Determine the (x, y) coordinate at the center of the cell enclosing the given text.  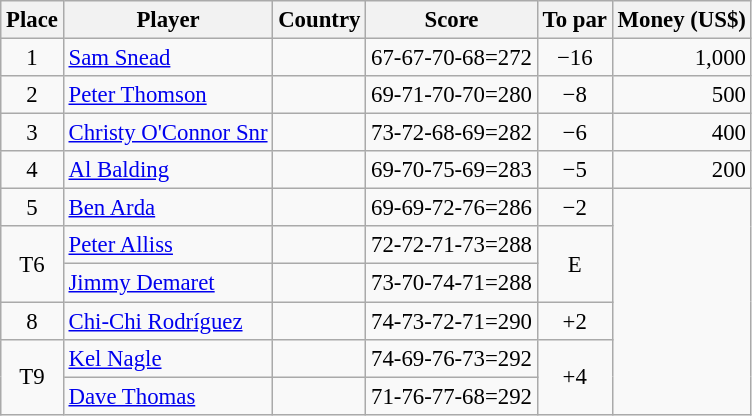
400 (682, 133)
Country (320, 20)
−6 (574, 133)
8 (32, 321)
4 (32, 170)
1,000 (682, 58)
5 (32, 208)
−2 (574, 208)
500 (682, 95)
Score (452, 20)
−16 (574, 58)
Dave Thomas (168, 396)
67-67-70-68=272 (452, 58)
2 (32, 95)
Kel Nagle (168, 358)
1 (32, 58)
200 (682, 170)
To par (574, 20)
E (574, 264)
69-71-70-70=280 (452, 95)
73-72-68-69=282 (452, 133)
Chi-Chi Rodríguez (168, 321)
74-69-76-73=292 (452, 358)
Player (168, 20)
Money (US$) (682, 20)
Jimmy Demaret (168, 283)
Sam Snead (168, 58)
71-76-77-68=292 (452, 396)
+2 (574, 321)
Al Balding (168, 170)
69-69-72-76=286 (452, 208)
−8 (574, 95)
3 (32, 133)
73-70-74-71=288 (452, 283)
Christy O'Connor Snr (168, 133)
74-73-72-71=290 (452, 321)
−5 (574, 170)
T9 (32, 376)
Ben Arda (168, 208)
Peter Alliss (168, 245)
Peter Thomson (168, 95)
Place (32, 20)
+4 (574, 376)
72-72-71-73=288 (452, 245)
T6 (32, 264)
69-70-75-69=283 (452, 170)
